Pinpoint the cell where the given text exists, returning its [X, Y] midpoint coordinate. 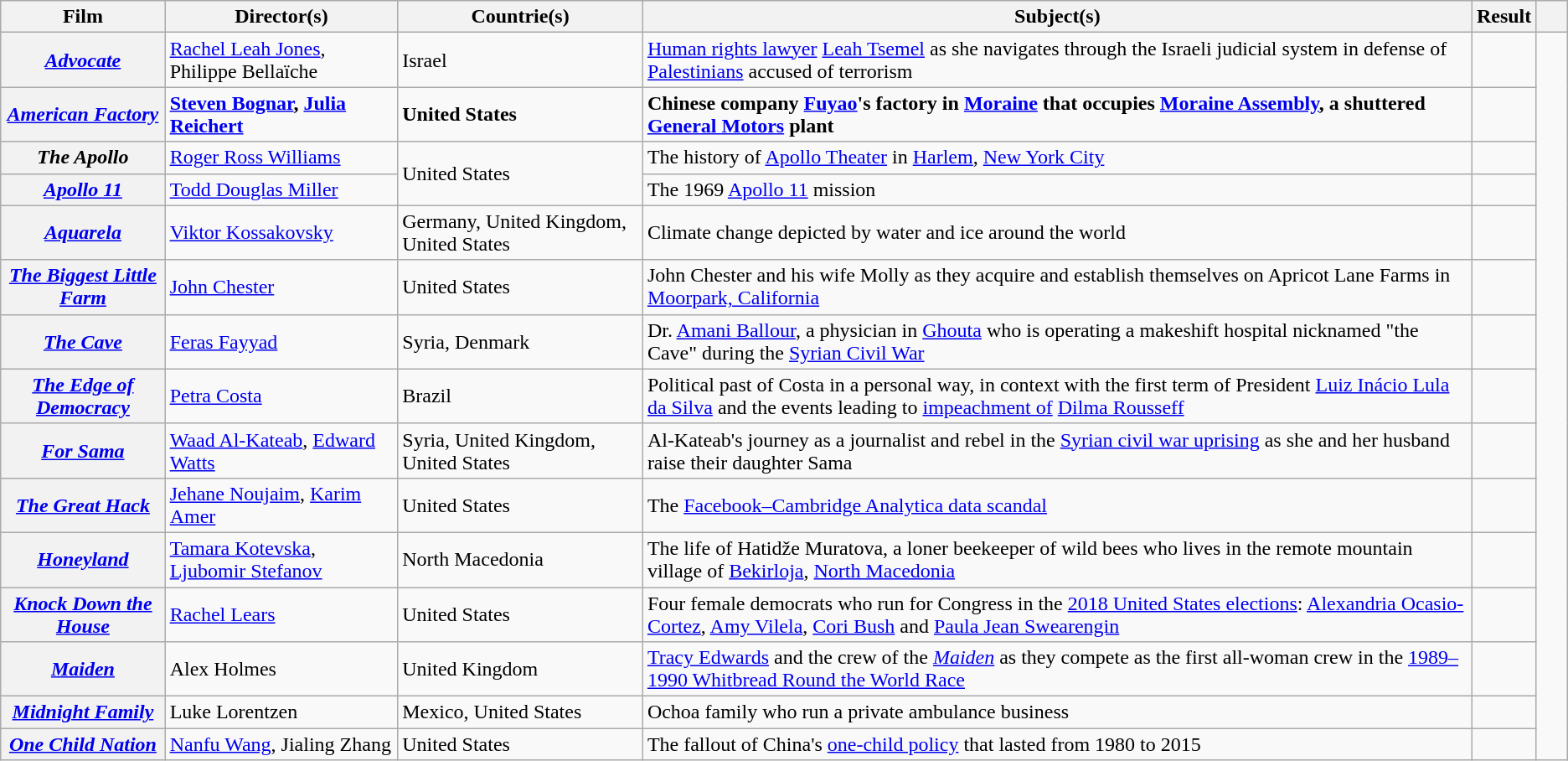
Al-Kateab's journey as a journalist and rebel in the Syrian civil war uprising as she and her husband raise their daughter Sama [1057, 451]
The 1969 Apollo 11 mission [1057, 189]
Roger Ross Williams [281, 158]
Rachel Lears [281, 613]
North Macedonia [521, 560]
Chinese company Fuyao's factory in Moraine that occupies Moraine Assembly, a shuttered General Motors plant [1057, 114]
Steven Bognar, Julia Reichert [281, 114]
Tamara Kotevska, Ljubomir Stefanov [281, 560]
Advocate [83, 60]
John Chester and his wife Molly as they acquire and establish themselves on Apricot Lane Farms in Moorpark, California [1057, 287]
Ochoa family who run a private ambulance business [1057, 712]
Subject(s) [1057, 17]
Luke Lorentzen [281, 712]
Waad Al-Kateab, Edward Watts [281, 451]
The Apollo [83, 158]
Maiden [83, 669]
Countrie(s) [521, 17]
Apollo 11 [83, 189]
Todd Douglas Miller [281, 189]
Tracy Edwards and the crew of the Maiden as they compete as the first all-woman crew in the 1989–1990 Whitbread Round the World Race [1057, 669]
The Edge of Democracy [83, 396]
Mexico, United States [521, 712]
Dr. Amani Ballour, a physician in Ghouta who is operating a makeshift hospital nicknamed "the Cave" during the Syrian Civil War [1057, 342]
Honeyland [83, 560]
Human rights lawyer Leah Tsemel as she navigates through the Israeli judicial system in defense of Palestinians accused of terrorism [1057, 60]
The life of Hatidže Muratova, a loner beekeeper of wild bees who lives in the remote mountain village of Bekirloja, North Macedonia [1057, 560]
The Facebook–Cambridge Analytica data scandal [1057, 505]
Petra Costa [281, 396]
Midnight Family [83, 712]
The Biggest Little Farm [83, 287]
Director(s) [281, 17]
The Great Hack [83, 505]
Syria, Denmark [521, 342]
Aquarela [83, 233]
Alex Holmes [281, 669]
Syria, United Kingdom, United States [521, 451]
Climate change depicted by water and ice around the world [1057, 233]
The history of Apollo Theater in Harlem, New York City [1057, 158]
Germany, United Kingdom, United States [521, 233]
Feras Fayyad [281, 342]
One Child Nation [83, 744]
Rachel Leah Jones, Philippe Bellaïche [281, 60]
United Kingdom [521, 669]
The Cave [83, 342]
American Factory [83, 114]
Brazil [521, 396]
Knock Down the House [83, 613]
Jehane Noujaim, Karim Amer [281, 505]
Israel [521, 60]
For Sama [83, 451]
Viktor Kossakovsky [281, 233]
John Chester [281, 287]
The fallout of China's one-child policy that lasted from 1980 to 2015 [1057, 744]
Film [83, 17]
Nanfu Wang, Jialing Zhang [281, 744]
Result [1504, 17]
